Output the [X, Y] coordinate of the center of the cell containing the given text.  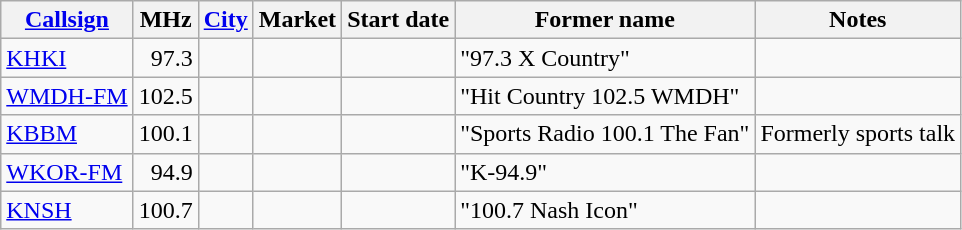
KHKI [67, 58]
Callsign [67, 20]
WMDH-FM [67, 96]
102.5 [166, 96]
KBBM [67, 134]
City [226, 20]
94.9 [166, 172]
"Sports Radio 100.1 The Fan" [605, 134]
Formerly sports talk [858, 134]
KNSH [67, 210]
WKOR-FM [67, 172]
100.7 [166, 210]
97.3 [166, 58]
Notes [858, 20]
"97.3 X Country" [605, 58]
"Hit Country 102.5 WMDH" [605, 96]
100.1 [166, 134]
Market [297, 20]
Former name [605, 20]
MHz [166, 20]
"K-94.9" [605, 172]
"100.7 Nash Icon" [605, 210]
Start date [398, 20]
